Provide the (x, y) coordinate of the cell's center where the given text is located.  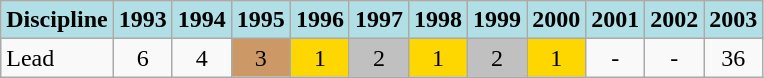
2001 (616, 20)
3 (260, 58)
2002 (674, 20)
1993 (142, 20)
1995 (260, 20)
36 (734, 58)
Lead (57, 58)
1994 (202, 20)
4 (202, 58)
1998 (438, 20)
6 (142, 58)
Discipline (57, 20)
1996 (320, 20)
2003 (734, 20)
1999 (498, 20)
2000 (556, 20)
1997 (378, 20)
